Find where the given text appears and provide that cell's center as (X, Y) coordinate. 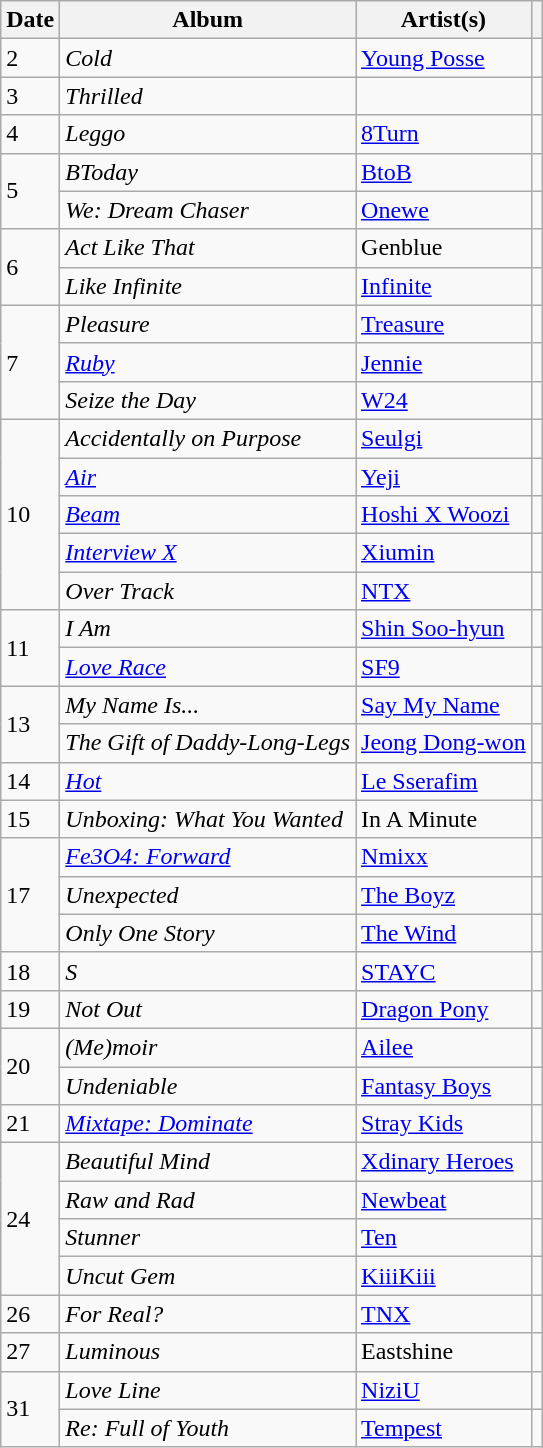
W24 (444, 400)
The Boyz (444, 895)
Onewe (444, 210)
STAYC (444, 971)
NTX (444, 591)
19 (30, 1009)
Mixtape: Dominate (208, 1124)
Xiumin (444, 553)
Re: Full of Youth (208, 1428)
BToday (208, 172)
Newbeat (444, 1200)
Say My Name (444, 705)
5 (30, 191)
14 (30, 781)
4 (30, 134)
Ailee (444, 1047)
Eastshine (444, 1352)
Stunner (208, 1238)
Beautiful Mind (208, 1162)
Undeniable (208, 1085)
NiziU (444, 1390)
Ten (444, 1238)
Infinite (444, 286)
Pleasure (208, 324)
Shin Soo-hyun (444, 629)
6 (30, 267)
My Name Is... (208, 705)
Not Out (208, 1009)
The Gift of Daddy-Long-Legs (208, 743)
For Real? (208, 1314)
27 (30, 1352)
Unexpected (208, 895)
Stray Kids (444, 1124)
Beam (208, 515)
Date (30, 20)
Act Like That (208, 248)
2 (30, 58)
Thrilled (208, 96)
13 (30, 724)
Yeji (444, 477)
(Me)moir (208, 1047)
24 (30, 1219)
I Am (208, 629)
Dragon Pony (444, 1009)
Xdinary Heroes (444, 1162)
Le Sserafim (444, 781)
11 (30, 648)
Nmixx (444, 857)
Love Race (208, 667)
Unboxing: What You Wanted (208, 819)
Genblue (444, 248)
Leggo (208, 134)
21 (30, 1124)
Love Line (208, 1390)
7 (30, 362)
15 (30, 819)
Treasure (444, 324)
Young Posse (444, 58)
8Turn (444, 134)
Artist(s) (444, 20)
Tempest (444, 1428)
20 (30, 1066)
Cold (208, 58)
Like Infinite (208, 286)
Luminous (208, 1352)
10 (30, 514)
Album (208, 20)
TNX (444, 1314)
3 (30, 96)
Over Track (208, 591)
Hot (208, 781)
Seize the Day (208, 400)
Ruby (208, 362)
BtoB (444, 172)
S (208, 971)
Uncut Gem (208, 1276)
Hoshi X Woozi (444, 515)
Interview X (208, 553)
Fe3O4: Forward (208, 857)
KiiiKiii (444, 1276)
Jeong Dong-won (444, 743)
Seulgi (444, 438)
Fantasy Boys (444, 1085)
Air (208, 477)
Accidentally on Purpose (208, 438)
In A Minute (444, 819)
Raw and Rad (208, 1200)
SF9 (444, 667)
The Wind (444, 933)
Only One Story (208, 933)
Jennie (444, 362)
We: Dream Chaser (208, 210)
18 (30, 971)
26 (30, 1314)
17 (30, 895)
31 (30, 1409)
